For the text-containing cell, return its midpoint in (x, y) coordinate format. 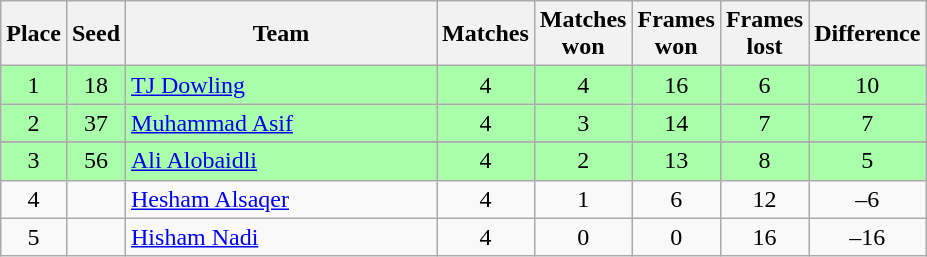
Frames lost (764, 34)
Place (34, 34)
37 (96, 123)
18 (96, 85)
Seed (96, 34)
13 (676, 161)
Team (282, 34)
Muhammad Asif (282, 123)
Difference (868, 34)
14 (676, 123)
–16 (868, 237)
12 (764, 199)
8 (764, 161)
Hesham Alsaqer (282, 199)
Hisham Nadi (282, 237)
Ali Alobaidli (282, 161)
TJ Dowling (282, 85)
Matches (486, 34)
Frames won (676, 34)
Matches won (583, 34)
56 (96, 161)
–6 (868, 199)
10 (868, 85)
